Determine the (x, y) coordinate at the center of the cell enclosing the given text.  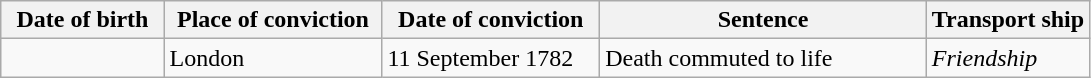
Place of conviction (273, 20)
Death commuted to life (764, 58)
London (273, 58)
11 September 1782 (491, 58)
Date of birth (82, 20)
Friendship (1008, 58)
Sentence (764, 20)
Transport ship (1008, 20)
Date of conviction (491, 20)
